Detect which cell encompasses the target text, then output its [x, y] center coordinate. 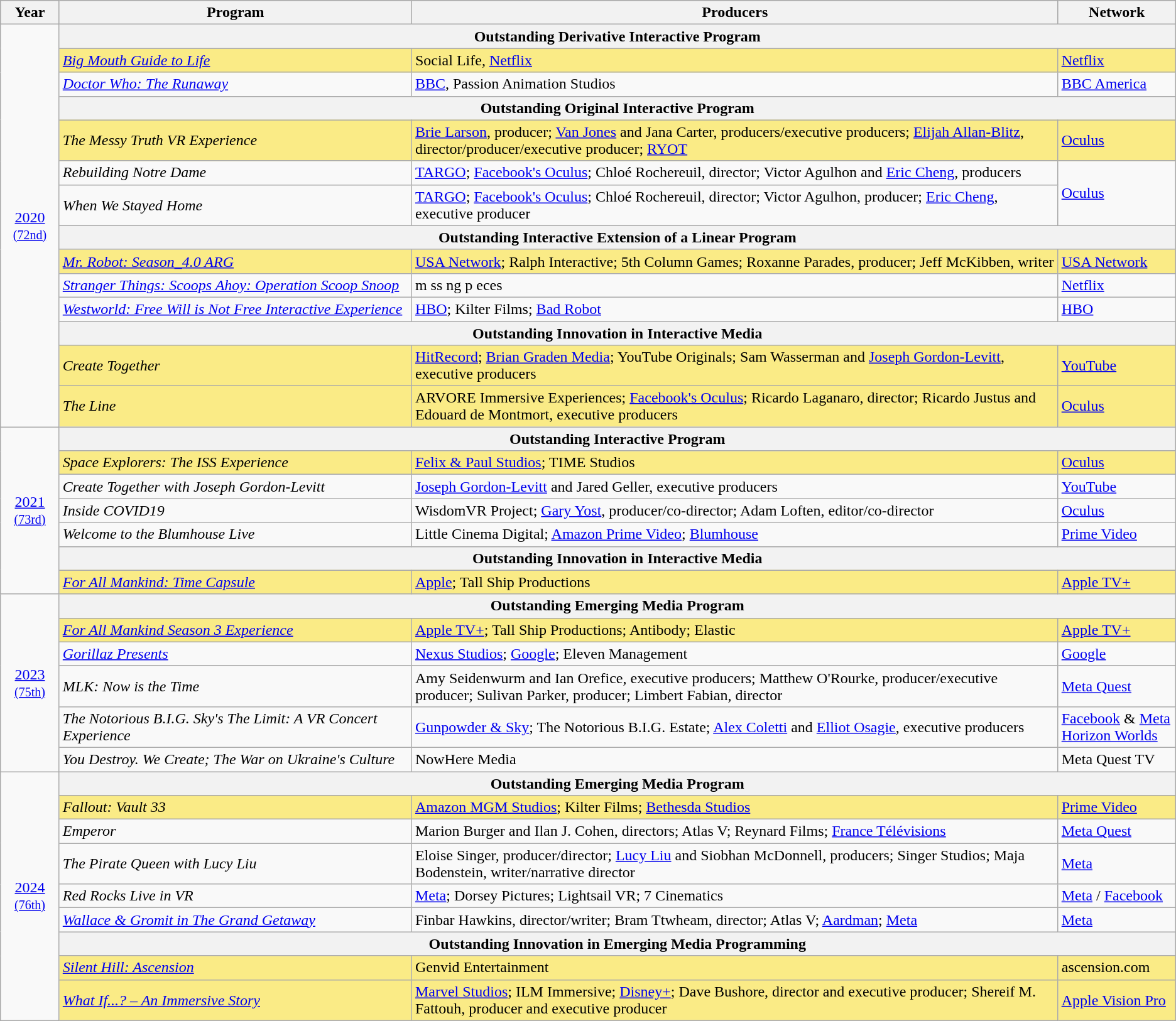
2024(76th) [30, 895]
Outstanding Interactive Extension of a Linear Program [617, 237]
The Pirate Queen with Lucy Liu [235, 864]
You Destroy. We Create; The War on Ukraine's Culture [235, 759]
Rebuilding Notre Dame [235, 173]
Network [1117, 13]
Program [235, 13]
Wallace & Gromit in The Grand Getaway [235, 920]
Fallout: Vault 33 [235, 808]
NowHere Media [735, 759]
Mr. Robot: Season_4.0 ARG [235, 261]
Little Cinema Digital; Amazon Prime Video; Blumhouse [735, 534]
Gorillaz Presents [235, 654]
USA Network; Ralph Interactive; 5th Column Games; Roxanne Parades, producer; Jeff McKibben, writer [735, 261]
Red Rocks Live in VR [235, 896]
When We Stayed Home [235, 205]
Brie Larson, producer; Van Jones and Jana Carter, producers/executive producers; Elijah Allan-Blitz, director/producer/executive producer; RYOT [735, 141]
Welcome to the Blumhouse Live [235, 534]
Create Together [235, 365]
Stranger Things: Scoops Ahoy: Operation Scoop Snoop [235, 285]
Marion Burger and Ilan J. Cohen, directors; Atlas V; Reynard Films; France Télévisions [735, 831]
Doctor Who: The Runaway [235, 84]
Silent Hill: Ascension [235, 968]
For All Mankind Season 3 Experience [235, 630]
HitRecord; Brian Graden Media; YouTube Originals; Sam Wasserman and Joseph Gordon-Levitt, executive producers [735, 365]
ascension.com [1117, 968]
MLK: Now is the Time [235, 686]
BBC, Passion Animation Studios [735, 84]
Apple Vision Pro [1117, 1000]
Genvid Entertainment [735, 968]
Create Together with Joseph Gordon-Levitt [235, 487]
HBO [1117, 309]
Space Explorers: The ISS Experience [235, 463]
ARVORE Immersive Experiences; Facebook's Oculus; Ricardo Laganaro, director; Ricardo Justus and Edouard de Montmort, executive producers [735, 407]
2023(75th) [30, 683]
For All Mankind: Time Capsule [235, 582]
Felix & Paul Studios; TIME Studios [735, 463]
What If...? – An Immersive Story [235, 1000]
Amazon MGM Studios; Kilter Films; Bethesda Studios [735, 808]
USA Network [1117, 261]
Eloise Singer, producer/director; Lucy Liu and Siobhan McDonnell, producers; Singer Studios; Maja Bodenstein, writer/narrative director [735, 864]
Social Life, Netflix [735, 60]
TARGO; Facebook's Oculus; Chloé Rochereuil, director; Victor Agulhon, producer; Eric Cheng, executive producer [735, 205]
The Line [235, 407]
The Messy Truth VR Experience [235, 141]
Meta / Facebook [1117, 896]
Apple TV+; Tall Ship Productions; Antibody; Elastic [735, 630]
Meta; Dorsey Pictures; Lightsail VR; 7 Cinematics [735, 896]
Nexus Studios; Google; Eleven Management [735, 654]
Outstanding Interactive Program [617, 439]
Outstanding Original Interactive Program [617, 108]
The Notorious B.I.G. Sky's The Limit: A VR Concert Experience [235, 727]
Apple; Tall Ship Productions [735, 582]
Facebook & Meta Horizon Worlds [1117, 727]
Finbar Hawkins, director/writer; Bram Ttwheam, director; Atlas V; Aardman; Meta [735, 920]
BBC America [1117, 84]
m ss ng p eces [735, 285]
Outstanding Derivative Interactive Program [617, 36]
Inside COVID19 [235, 511]
Big Mouth Guide to Life [235, 60]
2020(72nd) [30, 226]
Google [1117, 654]
Marvel Studios; ILM Immersive; Disney+; Dave Bushore, director and executive producer; Shereif M. Fattouh, producer and executive producer [735, 1000]
Westworld: Free Will is Not Free Interactive Experience [235, 309]
Outstanding Innovation in Emerging Media Programming [617, 944]
Emperor [235, 831]
HBO; Kilter Films; Bad Robot [735, 309]
2021(73rd) [30, 511]
Producers [735, 13]
Gunpowder & Sky; The Notorious B.I.G. Estate; Alex Coletti and Elliot Osagie, executive producers [735, 727]
TARGO; Facebook's Oculus; Chloé Rochereuil, director; Victor Agulhon and Eric Cheng, producers [735, 173]
WisdomVR Project; Gary Yost, producer/co-director; Adam Loften, editor/co-director [735, 511]
Year [30, 13]
Meta Quest TV [1117, 759]
Joseph Gordon-Levitt and Jared Geller, executive producers [735, 487]
